Identify which cell holds the provided text, then report its [X, Y] central coordinate. 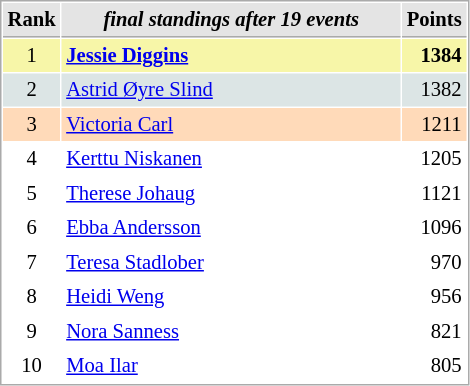
2 [32, 90]
10 [32, 366]
Teresa Stadlober [232, 262]
1121 [434, 194]
Nora Sanness [232, 332]
4 [32, 158]
Kerttu Niskanen [232, 158]
970 [434, 262]
9 [32, 332]
805 [434, 366]
1205 [434, 158]
Jessie Diggins [232, 56]
6 [32, 228]
Astrid Øyre Slind [232, 90]
Rank [32, 20]
Therese Johaug [232, 194]
Moa Ilar [232, 366]
1 [32, 56]
Ebba Andersson [232, 228]
1211 [434, 124]
1096 [434, 228]
Victoria Carl [232, 124]
1384 [434, 56]
final standings after 19 events [232, 20]
1382 [434, 90]
3 [32, 124]
8 [32, 296]
821 [434, 332]
Points [434, 20]
956 [434, 296]
5 [32, 194]
Heidi Weng [232, 296]
7 [32, 262]
